Scan for the cell matching the given text and deliver its [x, y] coordinate at center. 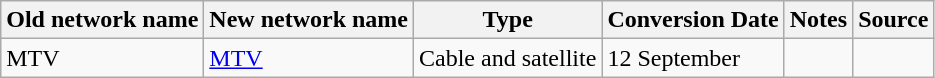
12 September [693, 58]
Conversion Date [693, 20]
Type [508, 20]
Old network name [102, 20]
Source [894, 20]
Cable and satellite [508, 58]
Notes [818, 20]
New network name [309, 20]
